Identify which cell holds the provided text, then report its (X, Y) central coordinate. 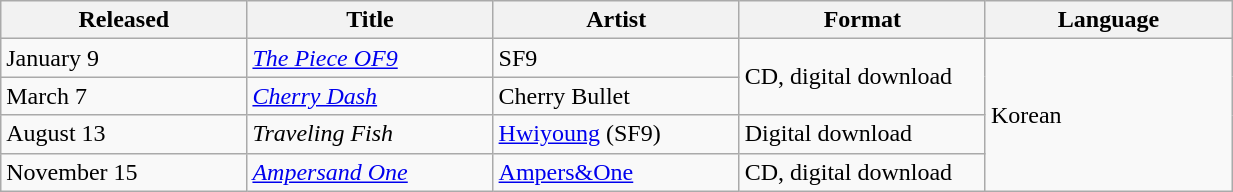
November 15 (124, 172)
Ampers&One (616, 172)
August 13 (124, 134)
Artist (616, 20)
Title (370, 20)
SF9 (616, 58)
The Piece OF9 (370, 58)
Hwiyoung (SF9) (616, 134)
Format (862, 20)
Released (124, 20)
Cherry Bullet (616, 96)
Korean (1108, 115)
Traveling Fish (370, 134)
Digital download (862, 134)
March 7 (124, 96)
Ampersand One (370, 172)
Language (1108, 20)
January 9 (124, 58)
Cherry Dash (370, 96)
